Detect which cell encompasses the target text, then output its [X, Y] center coordinate. 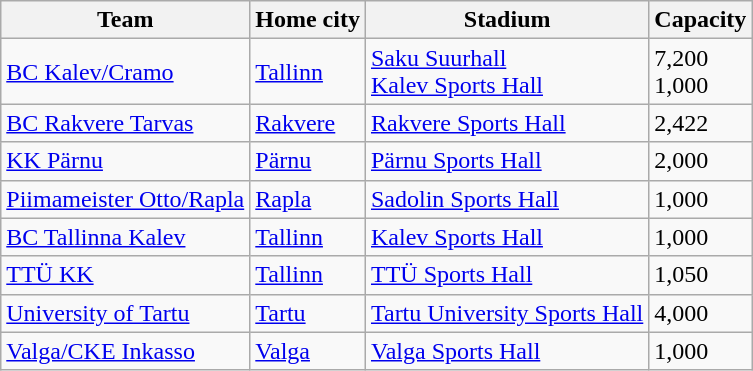
Tartu University Sports Hall [506, 313]
Kalev Sports Hall [506, 237]
Pärnu Sports Hall [506, 161]
University of Tartu [126, 313]
Piimameister Otto/Rapla [126, 199]
BC Rakvere Tarvas [126, 123]
BC Tallinna Kalev [126, 237]
Saku SuurhallKalev Sports Hall [506, 72]
Valga Sports Hall [506, 351]
KK Pärnu [126, 161]
2,422 [700, 123]
Tartu [308, 313]
Stadium [506, 20]
2,000 [700, 161]
Capacity [700, 20]
Valga/CKE Inkasso [126, 351]
Home city [308, 20]
Sadolin Sports Hall [506, 199]
7,2001,000 [700, 72]
Rakvere [308, 123]
4,000 [700, 313]
Rakvere Sports Hall [506, 123]
Valga [308, 351]
Rapla [308, 199]
TTÜ KK [126, 275]
1,050 [700, 275]
BC Kalev/Cramo [126, 72]
TTÜ Sports Hall [506, 275]
Pärnu [308, 161]
Team [126, 20]
